For the text-containing cell, return its midpoint in [x, y] coordinate format. 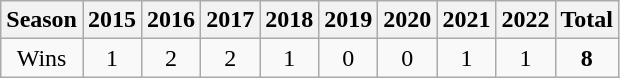
2015 [112, 20]
2020 [408, 20]
8 [587, 58]
2017 [230, 20]
2019 [348, 20]
2021 [466, 20]
2022 [526, 20]
2018 [290, 20]
Total [587, 20]
2016 [172, 20]
Wins [42, 58]
Season [42, 20]
